Identify which cell holds the provided text, then report its (x, y) central coordinate. 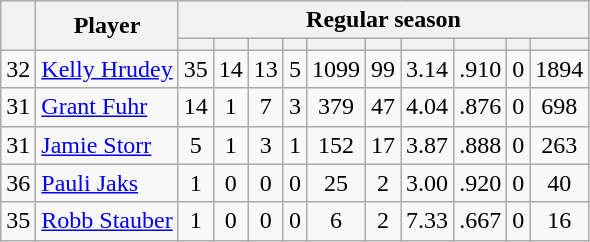
7 (266, 107)
40 (560, 183)
32 (18, 69)
.920 (480, 183)
698 (560, 107)
1099 (336, 69)
Grant Fuhr (107, 107)
3.00 (428, 183)
36 (18, 183)
99 (384, 69)
Kelly Hrudey (107, 69)
3.87 (428, 145)
Jamie Storr (107, 145)
Pauli Jaks (107, 183)
152 (336, 145)
4.04 (428, 107)
25 (336, 183)
17 (384, 145)
Player (107, 26)
47 (384, 107)
.910 (480, 69)
.667 (480, 221)
263 (560, 145)
7.33 (428, 221)
.876 (480, 107)
13 (266, 69)
1894 (560, 69)
16 (560, 221)
.888 (480, 145)
379 (336, 107)
3.14 (428, 69)
Regular season (384, 20)
6 (336, 221)
Robb Stauber (107, 221)
